Find where the given text appears and provide that cell's center as (X, Y) coordinate. 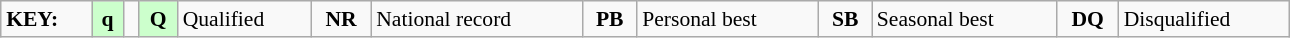
PB (610, 19)
Qualified (244, 19)
National record (476, 19)
SB (846, 19)
KEY: (46, 19)
DQ (1088, 19)
NR (341, 19)
q (108, 19)
Personal best (728, 19)
Disqualified (1204, 19)
Seasonal best (964, 19)
Q (158, 19)
